Locate the cell with the specified text and output its (x, y) center coordinate. 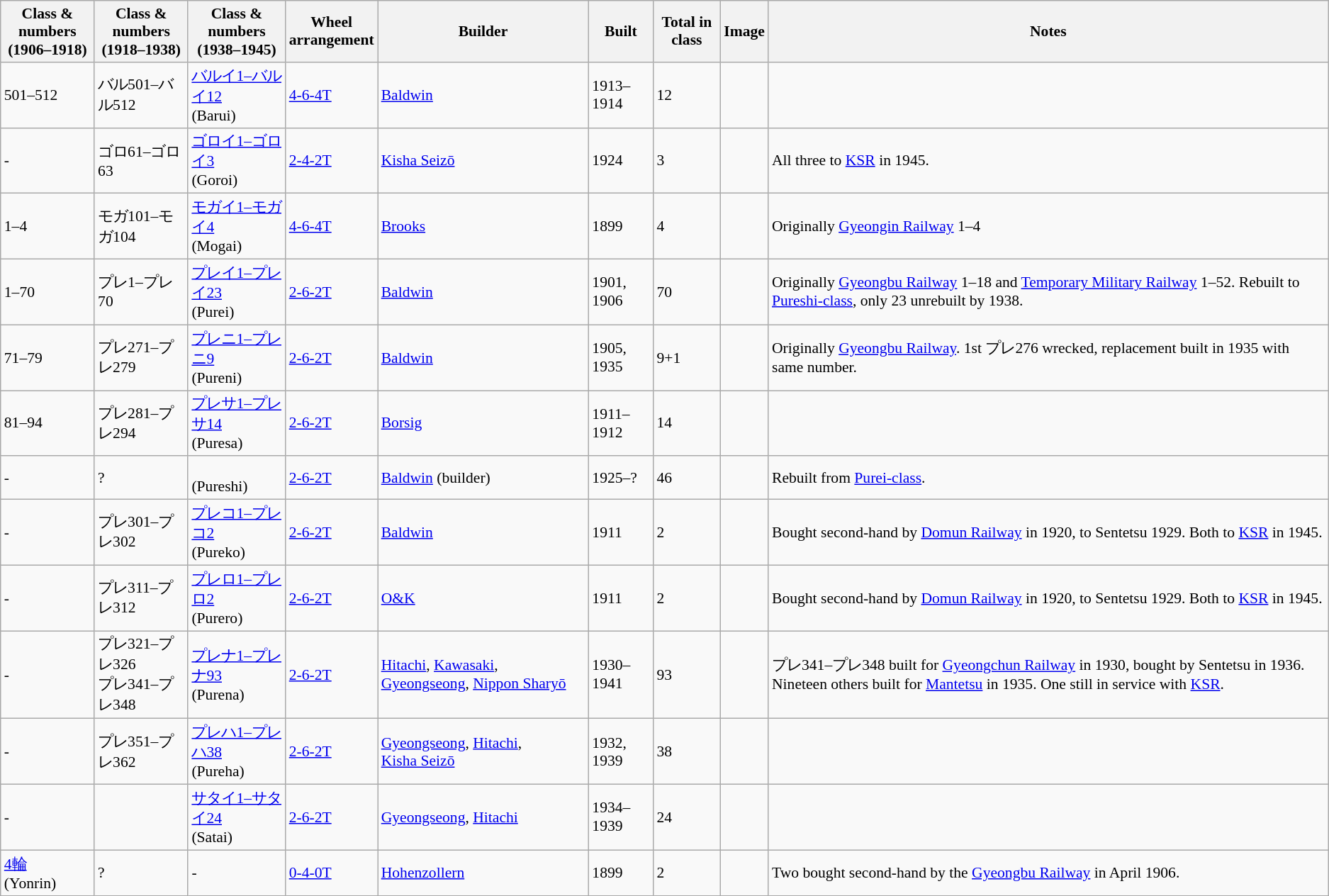
バル501–バル512 (141, 95)
Notes (1048, 31)
Rebuilt from Purei-class. (1048, 478)
Baldwin (builder) (483, 478)
プレ311–プレ312 (141, 598)
Originally Gyeongbu Railway. 1st プレ276 wrecked, replacement built in 1935 with same number. (1048, 357)
モガ101–モガ104 (141, 227)
1925–? (621, 478)
Builder (483, 31)
プレ271–プレ279 (141, 357)
プレハ1–プレハ38(Pureha) (237, 751)
ゴロイ1–ゴロイ3(Goroi) (237, 160)
1930–1941 (621, 675)
46 (686, 478)
プレ281–プレ294 (141, 424)
2-4-2T (332, 160)
1901, 1906 (621, 292)
24 (686, 818)
プレコ1–プレコ2(Pureko) (237, 533)
プレロ1–プレロ2(Purero) (237, 598)
1–70 (47, 292)
1–4 (47, 227)
Two bought second-hand by the Gyeongbu Railway in April 1906. (1048, 873)
71–79 (47, 357)
1924 (621, 160)
4 (686, 227)
Total in class (686, 31)
Image (744, 31)
Class & numbers(1918–1938) (141, 31)
1932, 1939 (621, 751)
1905, 1935 (621, 357)
Built (621, 31)
3 (686, 160)
0-4-0T (332, 873)
Kisha Seizō (483, 160)
70 (686, 292)
ゴロ61–ゴロ63 (141, 160)
1934–1939 (621, 818)
Hitachi, Kawasaki, Gyeongseong, Nippon Sharyō (483, 675)
Borsig (483, 424)
Class & numbers(1938–1945) (237, 31)
14 (686, 424)
サタイ1–サタイ24(Satai) (237, 818)
バルイ1–バルイ12(Barui) (237, 95)
(Pureshi) (237, 478)
Gyeongseong, Hitachi (483, 818)
プレサ1–プレサ14(Puresa) (237, 424)
81–94 (47, 424)
501–512 (47, 95)
9+1 (686, 357)
1913–1914 (621, 95)
93 (686, 675)
Originally Gyeongbu Railway 1–18 and Temporary Military Railway 1–52. Rebuilt to Pureshi-class, only 23 unrebuilt by 1938. (1048, 292)
All three to KSR in 1945. (1048, 160)
Hohenzollern (483, 873)
プレニ1–プレニ9(Pureni) (237, 357)
Class & numbers(1906–1918) (47, 31)
プレナ1–プレナ93(Purena) (237, 675)
プレ351–プレ362 (141, 751)
Brooks (483, 227)
38 (686, 751)
12 (686, 95)
Wheelarrangement (332, 31)
1911–1912 (621, 424)
プレイ1–プレイ23(Purei) (237, 292)
モガイ1–モガイ4(Mogai) (237, 227)
4輪(Yonrin) (47, 873)
プレ321–プレ326プレ341–プレ348 (141, 675)
プレ1–プレ70 (141, 292)
Originally Gyeongin Railway 1–4 (1048, 227)
プレ301–プレ302 (141, 533)
Gyeongseong, Hitachi, Kisha Seizō (483, 751)
O&K (483, 598)
